Return [x, y] of the center of cell containing provided text 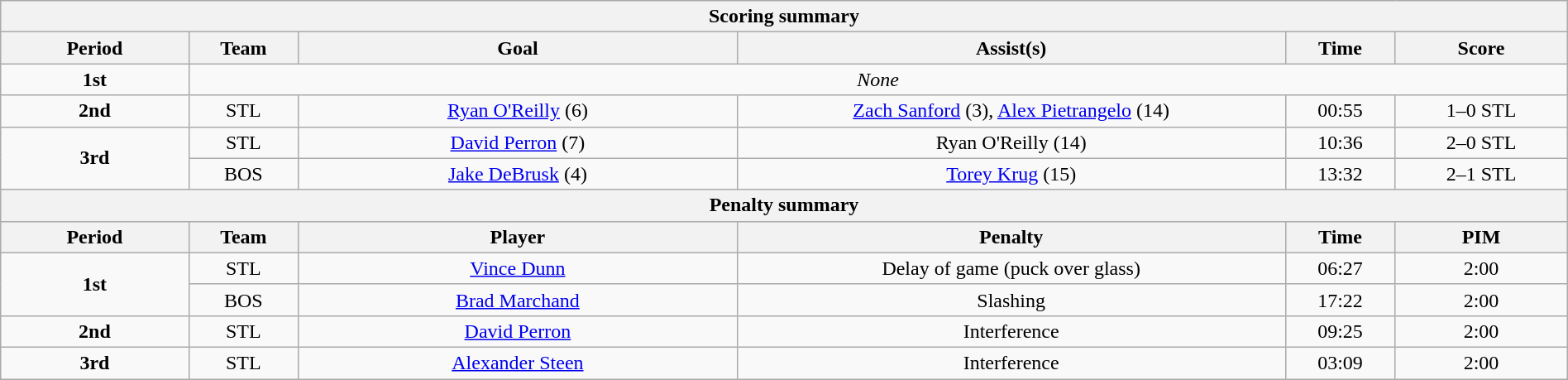
09:25 [1340, 331]
Delay of game (puck over glass) [1011, 268]
Score [1481, 48]
Torey Krug (15) [1011, 174]
Slashing [1011, 300]
Assist(s) [1011, 48]
2–1 STL [1481, 174]
Vince Dunn [518, 268]
Ryan O'Reilly (6) [518, 111]
1–0 STL [1481, 111]
Penalty [1011, 237]
Brad Marchand [518, 300]
06:27 [1340, 268]
Goal [518, 48]
Zach Sanford (3), Alex Pietrangelo (14) [1011, 111]
13:32 [1340, 174]
Scoring summary [784, 17]
17:22 [1340, 300]
Jake DeBrusk (4) [518, 174]
10:36 [1340, 142]
2–0 STL [1481, 142]
Ryan O'Reilly (14) [1011, 142]
Alexander Steen [518, 363]
Player [518, 237]
Penalty summary [784, 205]
00:55 [1340, 111]
PIM [1481, 237]
David Perron [518, 331]
03:09 [1340, 363]
David Perron (7) [518, 142]
None [878, 79]
